From the cell containing the given text, extract its center point as (x, y) coordinate. 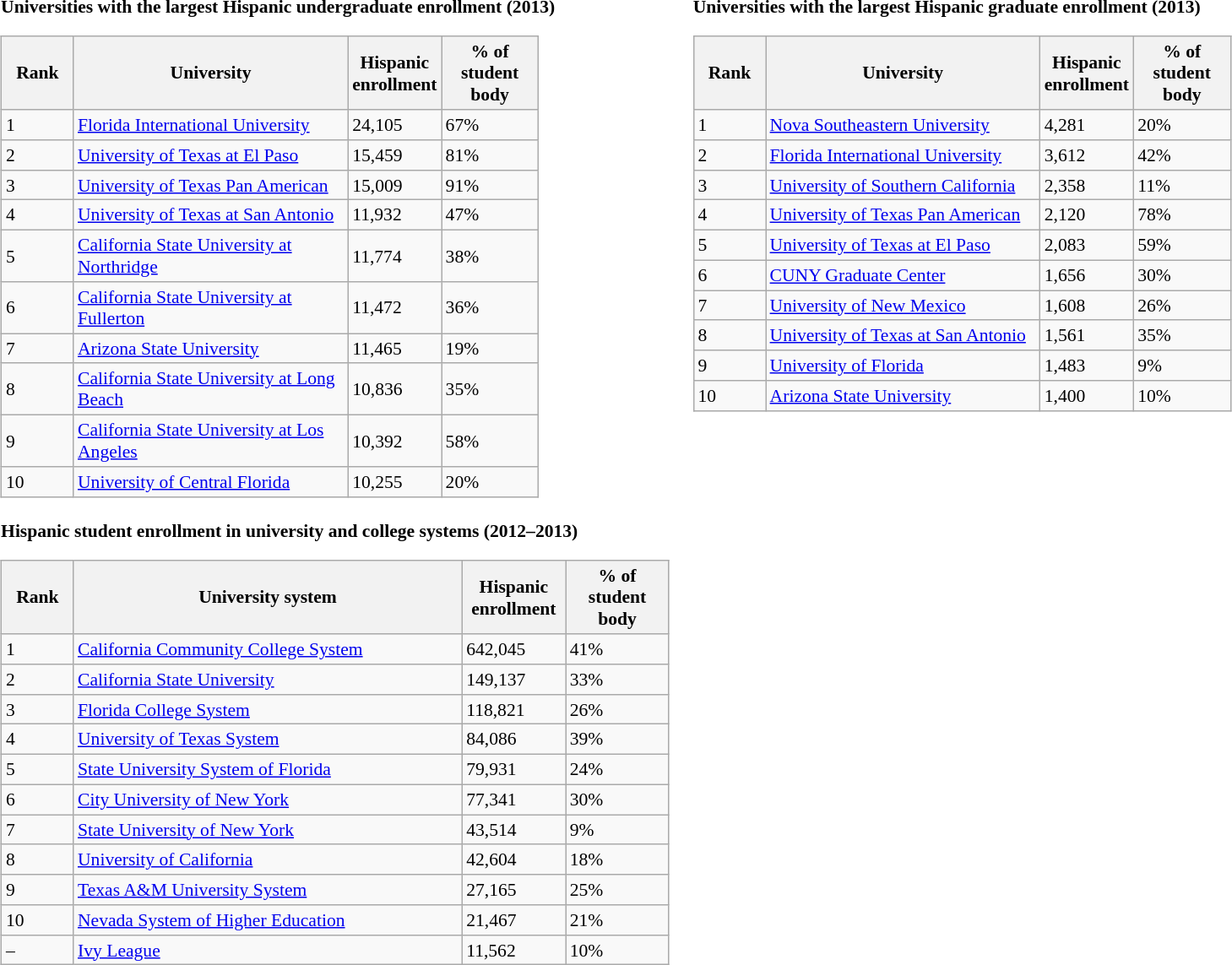
84,086 (513, 740)
642,045 (513, 649)
1,608 (1087, 306)
118,821 (513, 709)
38% (490, 255)
33% (618, 680)
1,561 (1087, 335)
10,392 (394, 441)
California State University at Northridge (211, 255)
15,459 (394, 155)
Nova Southeastern University (904, 125)
11,774 (394, 255)
59% (1182, 245)
University of New Mexico (904, 306)
39% (618, 740)
24,105 (394, 125)
149,137 (513, 680)
78% (1182, 215)
42,604 (513, 859)
State University of New York (268, 830)
24% (618, 770)
City University of New York (268, 800)
67% (490, 125)
State University System of Florida (268, 770)
California State University at Fullerton (211, 307)
19% (490, 349)
University of California (268, 859)
1,656 (1087, 275)
University system (268, 598)
– (37, 950)
11% (1182, 185)
University of Florida (904, 366)
36% (490, 307)
University of Texas System (268, 740)
2,120 (1087, 215)
41% (618, 649)
43,514 (513, 830)
47% (490, 215)
11,465 (394, 349)
California Community College System (268, 649)
10,255 (394, 482)
11,472 (394, 307)
2,358 (1087, 185)
Ivy League (268, 950)
Texas A&M University System (268, 890)
California State University at Los Angeles (211, 441)
11,562 (513, 950)
1,400 (1087, 396)
58% (490, 441)
15,009 (394, 185)
4,281 (1087, 125)
California State University (268, 680)
Nevada System of Higher Education (268, 920)
81% (490, 155)
25% (618, 890)
California State University at Long Beach (211, 388)
University of Southern California (904, 185)
10,836 (394, 388)
11,932 (394, 215)
27,165 (513, 890)
21% (618, 920)
CUNY Graduate Center (904, 275)
79,931 (513, 770)
77,341 (513, 800)
2,083 (1087, 245)
18% (618, 859)
1,483 (1087, 366)
91% (490, 185)
University of Central Florida (211, 482)
Florida College System (268, 709)
3,612 (1087, 155)
42% (1182, 155)
21,467 (513, 920)
